Return (X, Y) of the center of cell containing provided text 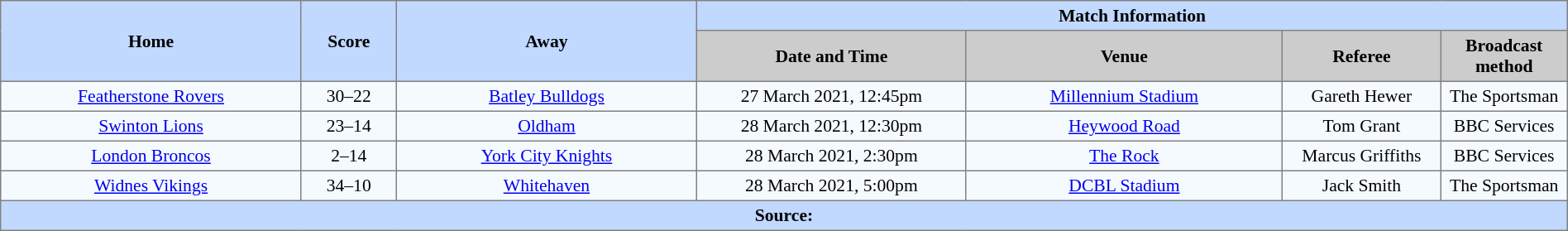
28 March 2021, 2:30pm (832, 156)
Home (151, 41)
Marcus Griffiths (1361, 156)
Broadcast method (1503, 56)
Match Information (1133, 16)
Featherstone Rovers (151, 96)
Batley Bulldogs (547, 96)
Referee (1361, 56)
Swinton Lions (151, 126)
34–10 (349, 185)
The Rock (1125, 156)
Widnes Vikings (151, 185)
Jack Smith (1361, 185)
Millennium Stadium (1125, 96)
23–14 (349, 126)
Heywood Road (1125, 126)
Gareth Hewer (1361, 96)
London Broncos (151, 156)
Away (547, 41)
28 March 2021, 12:30pm (832, 126)
Tom Grant (1361, 126)
Source: (784, 215)
27 March 2021, 12:45pm (832, 96)
30–22 (349, 96)
2–14 (349, 156)
Oldham (547, 126)
28 March 2021, 5:00pm (832, 185)
Whitehaven (547, 185)
York City Knights (547, 156)
DCBL Stadium (1125, 185)
Date and Time (832, 56)
Venue (1125, 56)
Score (349, 41)
